Identify which cell holds the provided text, then report its (X, Y) central coordinate. 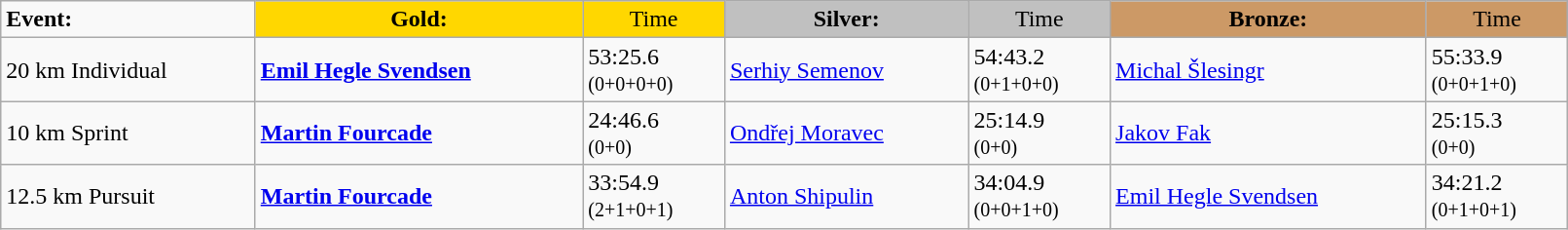
20 km Individual (128, 70)
Jakov Fak (1269, 133)
Event: (128, 19)
54:43.2(0+1+0+0) (1039, 70)
34:04.9(0+0+1+0) (1039, 197)
34:21.2(0+1+0+1) (1497, 197)
33:54.9(2+1+0+1) (654, 197)
10 km Sprint (128, 133)
53:25.6(0+0+0+0) (654, 70)
55:33.9(0+0+1+0) (1497, 70)
25:14.9(0+0) (1039, 133)
Ondřej Moravec (847, 133)
24:46.6(0+0) (654, 133)
Serhiy Semenov (847, 70)
Michal Šlesingr (1269, 70)
Gold: (419, 19)
Bronze: (1269, 19)
Anton Shipulin (847, 197)
Silver: (847, 19)
12.5 km Pursuit (128, 197)
25:15.3(0+0) (1497, 133)
